Identify which cell holds the provided text, then report its [x, y] central coordinate. 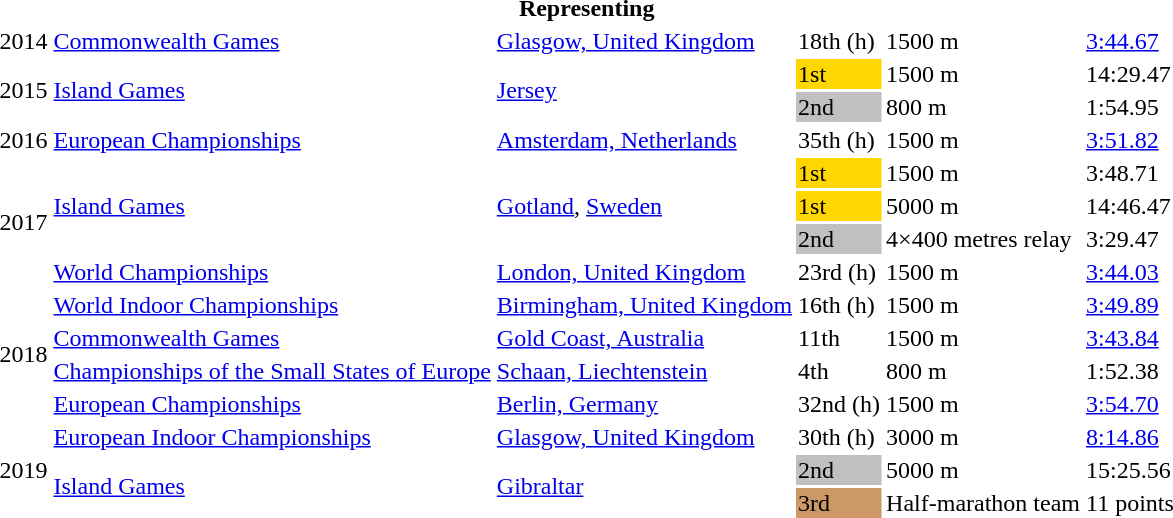
18th (h) [840, 41]
11th [840, 338]
30th (h) [840, 437]
Amsterdam, Netherlands [644, 140]
Gotland, Sweden [644, 206]
Gibraltar [644, 486]
London, United Kingdom [644, 272]
Birmingham, United Kingdom [644, 305]
World Indoor Championships [272, 305]
Schaan, Liechtenstein [644, 371]
16th (h) [840, 305]
Championships of the Small States of Europe [272, 371]
4×400 metres relay [984, 239]
Berlin, Germany [644, 404]
European Indoor Championships [272, 437]
3000 m [984, 437]
World Championships [272, 272]
Half-marathon team [984, 503]
32nd (h) [840, 404]
Jersey [644, 90]
4th [840, 371]
3rd [840, 503]
23rd (h) [840, 272]
Gold Coast, Australia [644, 338]
35th (h) [840, 140]
